Extract the (x, y) coordinate from the center of the cell holding the provided text.  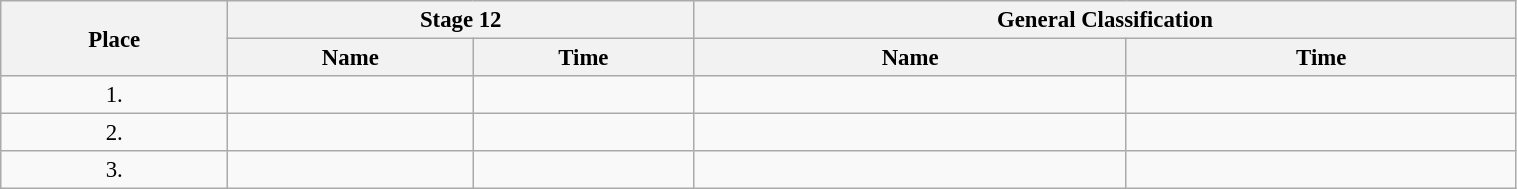
1. (114, 95)
Place (114, 38)
General Classification (1105, 20)
2. (114, 133)
Stage 12 (461, 20)
3. (114, 170)
